Find where the given text appears and provide that cell's center as [X, Y] coordinate. 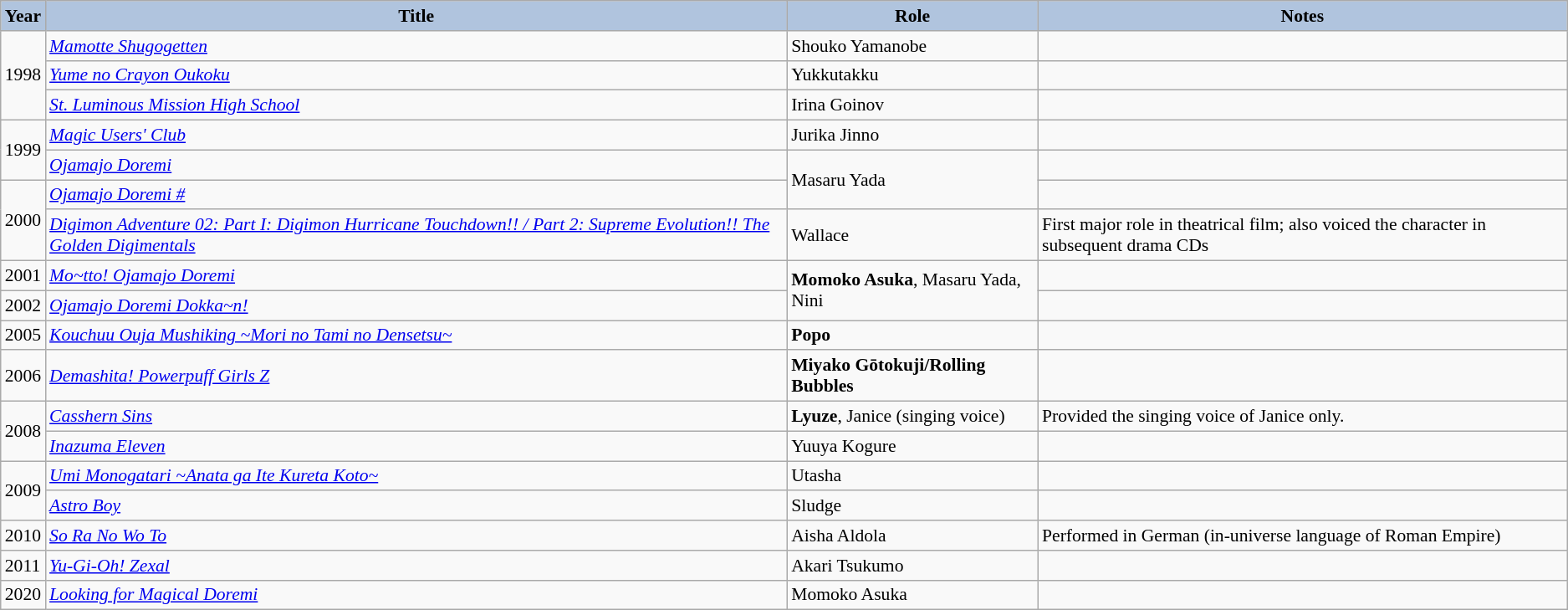
Yu-Gi-Oh! Zexal [416, 566]
Looking for Magical Doremi [416, 595]
2011 [23, 566]
First major role in theatrical film; also voiced the character in subsequent drama CDs [1303, 236]
Inazuma Eleven [416, 446]
Yukkutakku [912, 75]
Aisha Aldola [912, 536]
Miyako Gōtokuji/Rolling Bubbles [912, 377]
Notes [1303, 16]
2001 [23, 276]
2008 [23, 432]
Umi Monogatari ~Anata ga Ite Kureta Koto~ [416, 476]
Irina Goinov [912, 105]
Astro Boy [416, 506]
Shouko Yamanobe [912, 46]
Role [912, 16]
Momoko Asuka, Masaru Yada, Nini [912, 291]
2005 [23, 336]
St. Luminous Mission High School [416, 105]
Ojamajo Doremi # [416, 195]
Provided the singing voice of Janice only. [1303, 417]
So Ra No Wo To [416, 536]
2002 [23, 305]
Mamotte Shugogetten [416, 46]
Title [416, 16]
Wallace [912, 236]
2009 [23, 490]
Utasha [912, 476]
Year [23, 16]
Jurika Jinno [912, 136]
Kouchuu Ouja Mushiking ~Mori no Tami no Densetsu~ [416, 336]
Akari Tsukumo [912, 566]
2000 [23, 221]
Performed in German (in-universe language of Roman Empire) [1303, 536]
Sludge [912, 506]
Casshern Sins [416, 417]
2020 [23, 595]
1999 [23, 151]
Mo~tto! Ojamajo Doremi [416, 276]
Masaru Yada [912, 179]
1998 [23, 75]
Ojamajo Doremi [416, 165]
Lyuze, Janice (singing voice) [912, 417]
Yuuya Kogure [912, 446]
Momoko Asuka [912, 595]
2006 [23, 377]
2010 [23, 536]
Popo [912, 336]
Yume no Crayon Oukoku [416, 75]
Digimon Adventure 02: Part I: Digimon Hurricane Touchdown!! / Part 2: Supreme Evolution!! The Golden Digimentals [416, 236]
Magic Users' Club [416, 136]
Demashita! Powerpuff Girls Z [416, 377]
Ojamajo Doremi Dokka~n! [416, 305]
